Pinpoint the cell where the given text exists, returning its [x, y] midpoint coordinate. 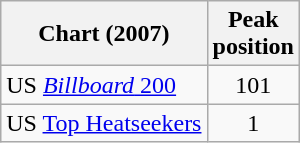
Chart (2007) [104, 34]
US Billboard 200 [104, 85]
Peakposition [253, 34]
101 [253, 85]
US Top Heatseekers [104, 123]
1 [253, 123]
